Return the (X, Y) coordinate for the center point of the cell that contains the specified text.  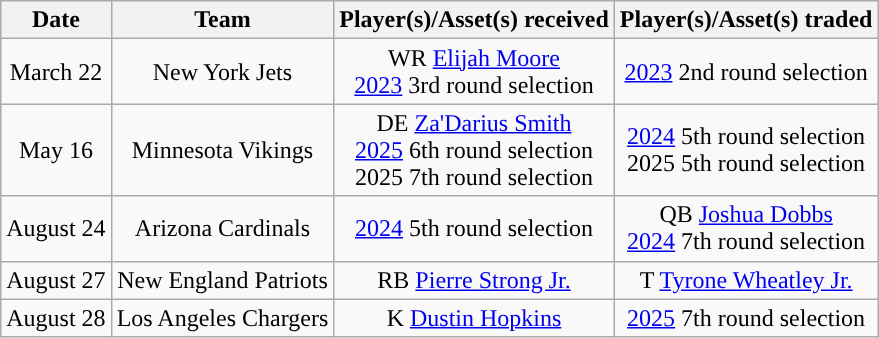
2024 5th round selection (474, 228)
August 28 (56, 318)
May 16 (56, 150)
Arizona Cardinals (222, 228)
RB Pierre Strong Jr. (474, 280)
Los Angeles Chargers (222, 318)
2025 7th round selection (746, 318)
August 24 (56, 228)
2023 2nd round selection (746, 72)
March 22 (56, 72)
DE Za'Darius Smith2025 6th round selection2025 7th round selection (474, 150)
QB Joshua Dobbs2024 7th round selection (746, 228)
Date (56, 20)
WR Elijah Moore2023 3rd round selection (474, 72)
August 27 (56, 280)
K Dustin Hopkins (474, 318)
2024 5th round selection2025 5th round selection (746, 150)
New England Patriots (222, 280)
Minnesota Vikings (222, 150)
T Tyrone Wheatley Jr. (746, 280)
Player(s)/Asset(s) traded (746, 20)
New York Jets (222, 72)
Team (222, 20)
Player(s)/Asset(s) received (474, 20)
